Determine the (x, y) coordinate at the center of the cell enclosing the given text.  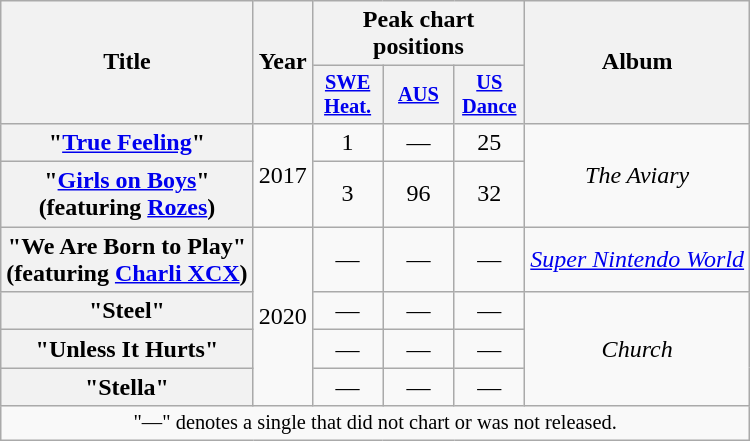
"We Are Born to Play"(featuring Charli XCX) (127, 260)
"Steel" (127, 311)
USDance (490, 95)
"Girls on Boys"(featuring Rozes) (127, 194)
AUS (418, 95)
"—" denotes a single that did not chart or was not released. (376, 423)
"Stella" (127, 387)
3 (348, 194)
"True Feeling" (127, 142)
2020 (282, 316)
"Unless It Hurts" (127, 349)
25 (490, 142)
Year (282, 62)
The Aviary (638, 174)
96 (418, 194)
Peak chart positions (418, 34)
32 (490, 194)
Super Nintendo World (638, 260)
2017 (282, 174)
1 (348, 142)
Title (127, 62)
SWEHeat. (348, 95)
Church (638, 349)
Album (638, 62)
